Determine the (X, Y) coordinate at the center of the cell enclosing the given text.  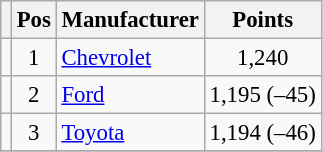
2 (34, 95)
1,240 (262, 58)
Chevrolet (130, 58)
1 (34, 58)
Ford (130, 95)
Points (262, 20)
Pos (34, 20)
Toyota (130, 133)
3 (34, 133)
1,194 (–46) (262, 133)
1,195 (–45) (262, 95)
Manufacturer (130, 20)
